Pinpoint the cell where the given text exists, returning its [x, y] midpoint coordinate. 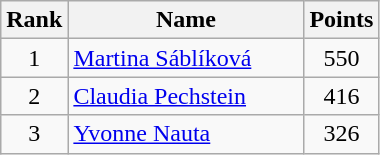
Name [186, 20]
Claudia Pechstein [186, 96]
416 [342, 96]
Rank [34, 20]
550 [342, 58]
Martina Sáblíková [186, 58]
3 [34, 134]
Points [342, 20]
326 [342, 134]
Yvonne Nauta [186, 134]
2 [34, 96]
1 [34, 58]
